From the cell containing the given text, extract its center point as [x, y] coordinate. 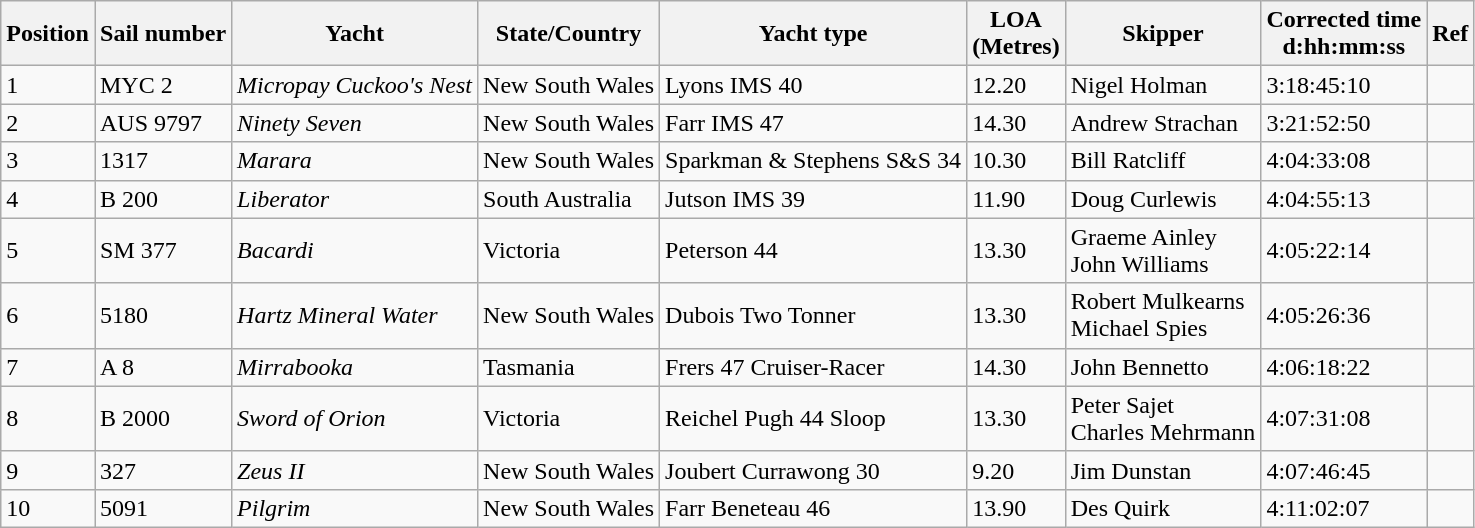
1 [48, 85]
Farr Beneteau 46 [814, 508]
Robert Mulkearns Michael Spies [1163, 316]
Zeus II [355, 470]
Liberator [355, 199]
4:05:22:14 [1344, 250]
Frers 47 Cruiser-Racer [814, 367]
Doug Curlewis [1163, 199]
4 [48, 199]
Micropay Cuckoo's Nest [355, 85]
Tasmania [569, 367]
4:07:31:08 [1344, 418]
Graeme Ainley John Williams [1163, 250]
B 200 [162, 199]
Yacht type [814, 34]
Sparkman & Stephens S&S 34 [814, 161]
3 [48, 161]
12.20 [1016, 85]
Bill Ratcliff [1163, 161]
Farr IMS 47 [814, 123]
6 [48, 316]
Peter Sajet Charles Mehrmann [1163, 418]
2 [48, 123]
Ref [1450, 34]
Joubert Currawong 30 [814, 470]
Sword of Orion [355, 418]
Jim Dunstan [1163, 470]
10.30 [1016, 161]
Des Quirk [1163, 508]
8 [48, 418]
AUS 9797 [162, 123]
Corrected time d:hh:mm:ss [1344, 34]
10 [48, 508]
Hartz Mineral Water [355, 316]
SM 377 [162, 250]
Andrew Strachan [1163, 123]
MYC 2 [162, 85]
Dubois Two Tonner [814, 316]
Peterson 44 [814, 250]
5180 [162, 316]
1317 [162, 161]
State/Country [569, 34]
Bacardi [355, 250]
7 [48, 367]
327 [162, 470]
4:11:02:07 [1344, 508]
11.90 [1016, 199]
Nigel Holman [1163, 85]
4:04:33:08 [1344, 161]
9 [48, 470]
Lyons IMS 40 [814, 85]
LOA (Metres) [1016, 34]
Pilgrim [355, 508]
5091 [162, 508]
Jutson IMS 39 [814, 199]
Skipper [1163, 34]
Marara [355, 161]
Mirrabooka [355, 367]
A 8 [162, 367]
Yacht [355, 34]
B 2000 [162, 418]
5 [48, 250]
4:04:55:13 [1344, 199]
Position [48, 34]
3:18:45:10 [1344, 85]
Sail number [162, 34]
South Australia [569, 199]
4:07:46:45 [1344, 470]
Ninety Seven [355, 123]
9.20 [1016, 470]
13.90 [1016, 508]
3:21:52:50 [1344, 123]
John Bennetto [1163, 367]
4:06:18:22 [1344, 367]
Reichel Pugh 44 Sloop [814, 418]
4:05:26:36 [1344, 316]
